Return [x, y] of the center of cell containing provided text 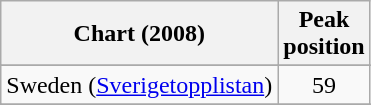
Peakposition [324, 34]
Sweden (Sverigetopplistan) [140, 85]
59 [324, 85]
Chart (2008) [140, 34]
